Locate the cell with the specified text and output its (X, Y) center coordinate. 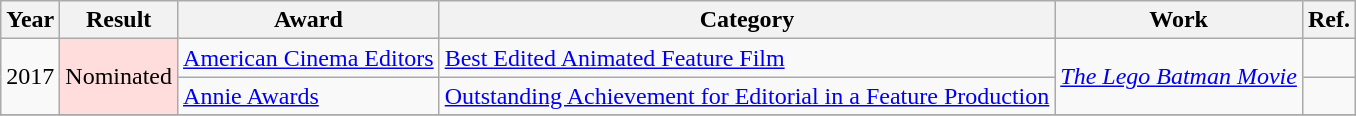
The Lego Batman Movie (1179, 77)
Best Edited Animated Feature Film (747, 58)
Work (1179, 20)
Annie Awards (309, 96)
Outstanding Achievement for Editorial in a Feature Production (747, 96)
Nominated (119, 77)
American Cinema Editors (309, 58)
Ref. (1328, 20)
Category (747, 20)
Award (309, 20)
Result (119, 20)
Year (30, 20)
2017 (30, 77)
